Output the [X, Y] coordinate of the center of the cell containing the given text.  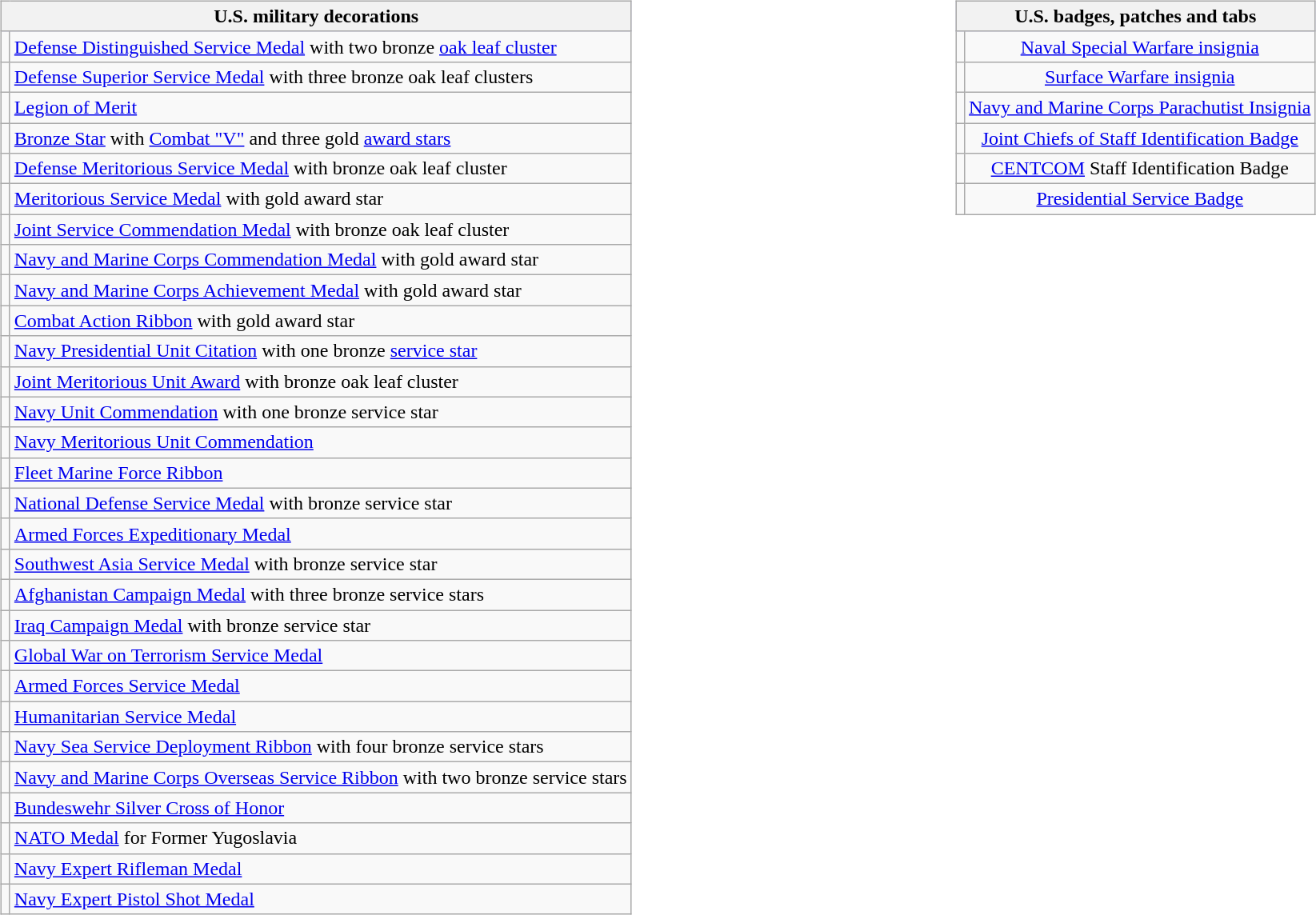
Navy and Marine Corps Achievement Medal with gold award star [320, 290]
Southwest Asia Service Medal with bronze service star [320, 564]
Joint Chiefs of Staff Identification Badge [1140, 138]
Armed Forces Expeditionary Medal [320, 533]
Humanitarian Service Medal [320, 717]
Bundeswehr Silver Cross of Honor [320, 808]
Defense Distinguished Service Medal with two bronze oak leaf cluster [320, 46]
Navy Expert Rifleman Medal [320, 869]
Navy and Marine Corps Commendation Medal with gold award star [320, 260]
NATO Medal for Former Yugoslavia [320, 838]
Bronze Star with Combat "V" and three gold award stars [320, 138]
Afghanistan Campaign Medal with three bronze service stars [320, 594]
Defense Meritorious Service Medal with bronze oak leaf cluster [320, 169]
Joint Meritorious Unit Award with bronze oak leaf cluster [320, 382]
Navy Expert Pistol Shot Medal [320, 899]
Iraq Campaign Medal with bronze service star [320, 625]
Navy Presidential Unit Citation with one bronze service star [320, 351]
Armed Forces Service Medal [320, 686]
Navy and Marine Corps Parachutist Insignia [1140, 107]
Combat Action Ribbon with gold award star [320, 321]
Legion of Merit [320, 107]
Global War on Terrorism Service Medal [320, 656]
National Defense Service Medal with bronze service star [320, 503]
Navy Sea Service Deployment Ribbon with four bronze service stars [320, 747]
Surface Warfare insignia [1140, 77]
Navy and Marine Corps Overseas Service Ribbon with two bronze service stars [320, 777]
CENTCOM Staff Identification Badge [1140, 169]
Joint Service Commendation Medal with bronze oak leaf cluster [320, 230]
Navy Meritorious Unit Commendation [320, 442]
Presidential Service Badge [1140, 199]
Meritorious Service Medal with gold award star [320, 199]
U.S. badges, patches and tabs [1136, 16]
Defense Superior Service Medal with three bronze oak leaf clusters [320, 77]
Naval Special Warfare insignia [1140, 46]
Fleet Marine Force Ribbon [320, 473]
Navy Unit Commendation with one bronze service star [320, 412]
U.S. military decorations [316, 16]
